Determine the (X, Y) coordinate at the center of the cell enclosing the given text.  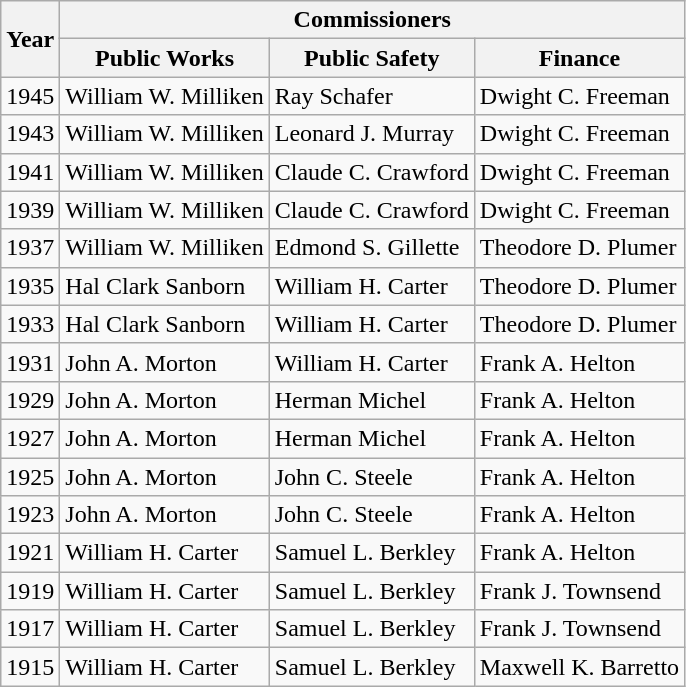
1925 (30, 477)
1927 (30, 438)
Leonard J. Murray (372, 134)
Public Works (164, 58)
1943 (30, 134)
1929 (30, 400)
1923 (30, 515)
1917 (30, 629)
1915 (30, 667)
1937 (30, 248)
1933 (30, 324)
Public Safety (372, 58)
Maxwell K. Barretto (579, 667)
Year (30, 39)
Commissioners (372, 20)
1931 (30, 362)
1939 (30, 210)
Edmond S. Gillette (372, 248)
1921 (30, 553)
1945 (30, 96)
1935 (30, 286)
Finance (579, 58)
1941 (30, 172)
Ray Schafer (372, 96)
1919 (30, 591)
